For the text-containing cell, return its midpoint in (x, y) coordinate format. 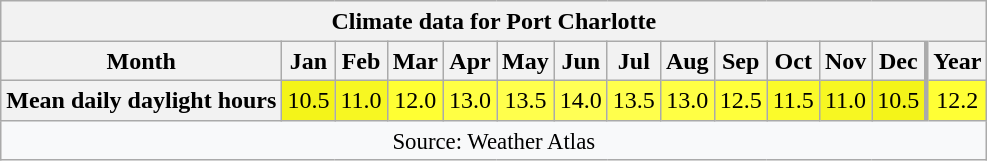
Oct (793, 61)
Jun (580, 61)
May (526, 61)
Apr (470, 61)
Aug (687, 61)
Feb (361, 61)
Source: Weather Atlas (494, 140)
Nov (845, 61)
12.0 (415, 100)
Year (956, 61)
12.2 (956, 100)
Month (142, 61)
12.5 (740, 100)
Jul (634, 61)
14.0 (580, 100)
Mar (415, 61)
Jan (308, 61)
Mean daily daylight hours (142, 100)
11.5 (793, 100)
Dec (900, 61)
Sep (740, 61)
Climate data for Port Charlotte (494, 21)
